Detect which cell encompasses the target text, then output its (X, Y) center coordinate. 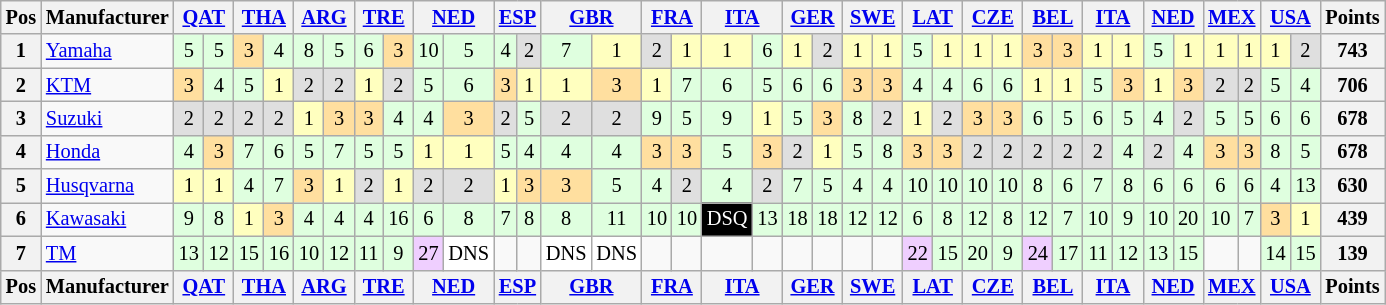
Suzuki (108, 118)
Honda (108, 152)
DSQ (727, 219)
14 (1275, 253)
24 (1038, 253)
Husqvarna (108, 186)
Yamaha (108, 51)
KTM (108, 85)
139 (1352, 253)
743 (1352, 51)
630 (1352, 186)
439 (1352, 219)
TM (108, 253)
Kawasaki (108, 219)
27 (428, 253)
22 (918, 253)
17 (1068, 253)
706 (1352, 85)
